Return the (X, Y) coordinate for the center point of the cell that contains the specified text.  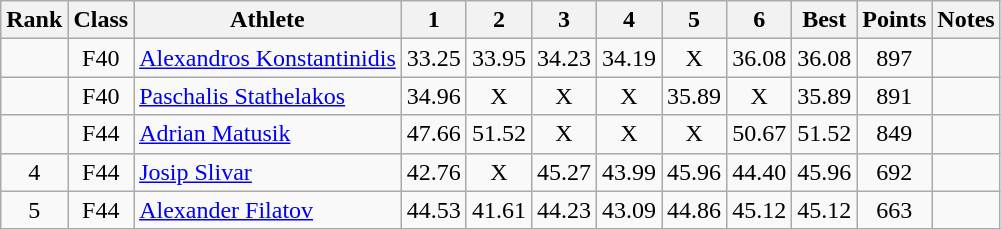
34.23 (564, 58)
891 (894, 96)
897 (894, 58)
2 (498, 20)
692 (894, 172)
44.40 (760, 172)
44.53 (434, 210)
Alexandros Konstantinidis (268, 58)
Best (824, 20)
1 (434, 20)
Athlete (268, 20)
Adrian Matusik (268, 134)
Rank (34, 20)
42.76 (434, 172)
41.61 (498, 210)
663 (894, 210)
Paschalis Stathelakos (268, 96)
Josip Slivar (268, 172)
43.09 (628, 210)
Notes (966, 20)
44.86 (694, 210)
33.95 (498, 58)
Points (894, 20)
45.27 (564, 172)
Alexander Filatov (268, 210)
849 (894, 134)
Class (101, 20)
50.67 (760, 134)
6 (760, 20)
3 (564, 20)
34.19 (628, 58)
43.99 (628, 172)
44.23 (564, 210)
34.96 (434, 96)
33.25 (434, 58)
47.66 (434, 134)
